Identify which cell holds the provided text, then report its (x, y) central coordinate. 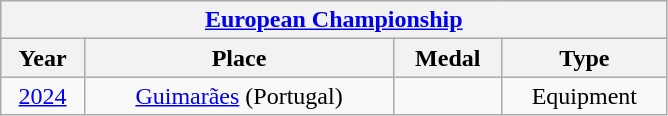
Medal (448, 58)
European Championship (334, 20)
Place (238, 58)
Equipment (584, 96)
Year (43, 58)
Type (584, 58)
Guimarães (Portugal) (238, 96)
2024 (43, 96)
